Capture the cell that displays the provided text and extract its [x, y] central coordinate. 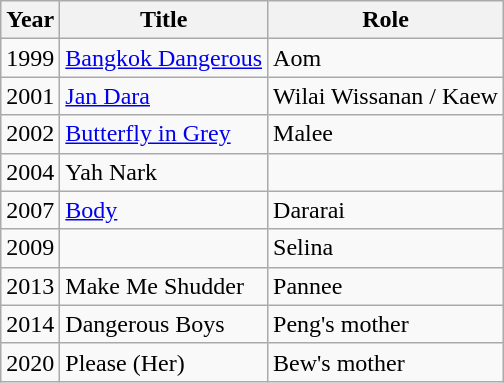
Dararai [386, 210]
Make Me Shudder [164, 286]
Pannee [386, 286]
Aom [386, 58]
Role [386, 20]
Peng's mother [386, 324]
Yah Nark [164, 172]
2002 [30, 134]
2001 [30, 96]
Bangkok Dangerous [164, 58]
Year [30, 20]
Dangerous Boys [164, 324]
2004 [30, 172]
Body [164, 210]
2007 [30, 210]
Please (Her) [164, 362]
Title [164, 20]
2020 [30, 362]
Malee [386, 134]
Selina [386, 248]
2014 [30, 324]
Jan Dara [164, 96]
2013 [30, 286]
Bew's mother [386, 362]
Wilai Wissanan / Kaew [386, 96]
2009 [30, 248]
1999 [30, 58]
Butterfly in Grey [164, 134]
